Return the (X, Y) coordinate for the center point of the cell that contains the specified text.  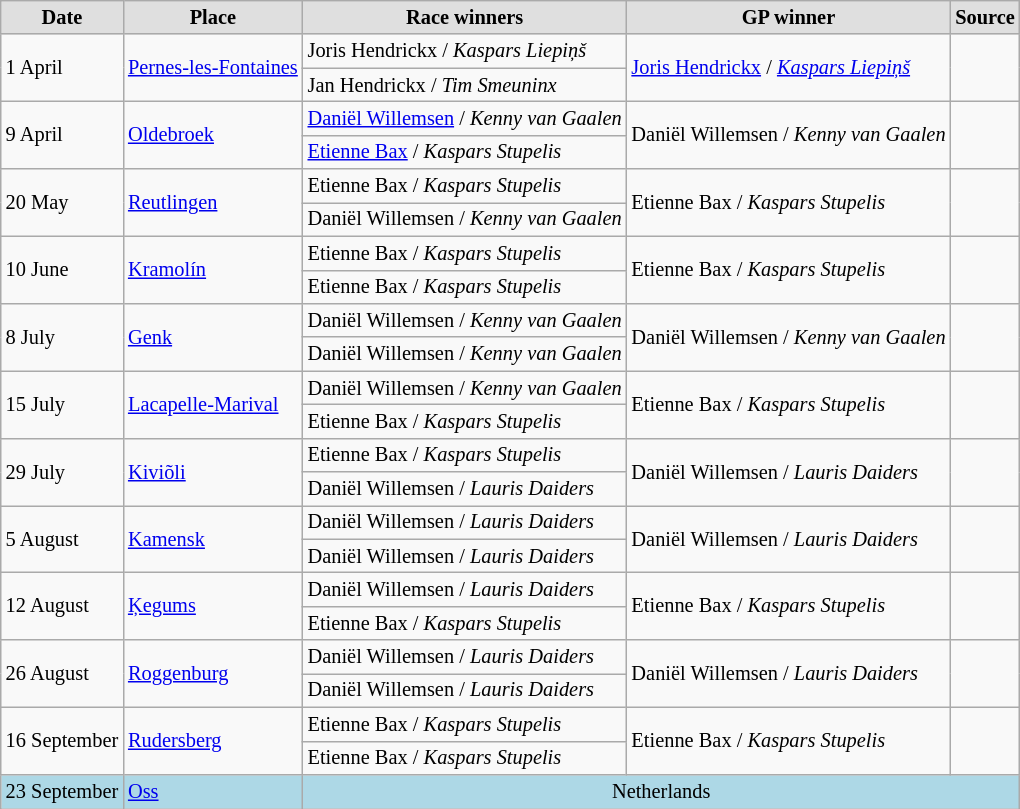
Ķegums (213, 606)
Kiviõli (213, 472)
20 May (62, 202)
9 April (62, 134)
Race winners (465, 17)
Netherlands (662, 791)
8 July (62, 336)
10 June (62, 270)
Rudersberg (213, 740)
1 April (62, 68)
Place (213, 17)
26 August (62, 674)
Oss (213, 791)
GP winner (789, 17)
Date (62, 17)
23 September (62, 791)
Oldebroek (213, 134)
Reutlingen (213, 202)
Lacapelle-Marival (213, 404)
Genk (213, 336)
15 July (62, 404)
Roggenburg (213, 674)
5 August (62, 538)
Kramolín (213, 270)
Kamensk (213, 538)
12 August (62, 606)
16 September (62, 740)
Source (984, 17)
29 July (62, 472)
Jan Hendrickx / Tim Smeuninx (465, 85)
Pernes-les-Fontaines (213, 68)
